From the cell containing the given text, extract its center point as (X, Y) coordinate. 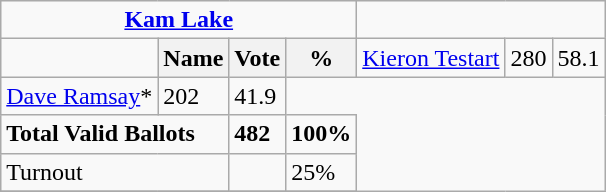
Dave Ramsay* (80, 96)
Name (194, 58)
Kam Lake (179, 20)
41.9 (258, 96)
Kieron Testart (431, 58)
100% (322, 134)
% (322, 58)
Total Valid Ballots (115, 134)
Vote (258, 58)
280 (528, 58)
Turnout (115, 172)
202 (194, 96)
58.1 (578, 58)
25% (322, 172)
482 (258, 134)
